Capture the cell that displays the provided text and extract its (x, y) central coordinate. 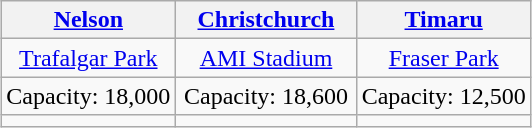
Fraser Park (444, 58)
Nelson (88, 20)
Capacity: 18,000 (88, 96)
Timaru (444, 20)
Christchurch (266, 20)
Capacity: 18,600 (266, 96)
Capacity: 12,500 (444, 96)
AMI Stadium (266, 58)
Trafalgar Park (88, 58)
